Return [x, y] of the center of cell containing provided text 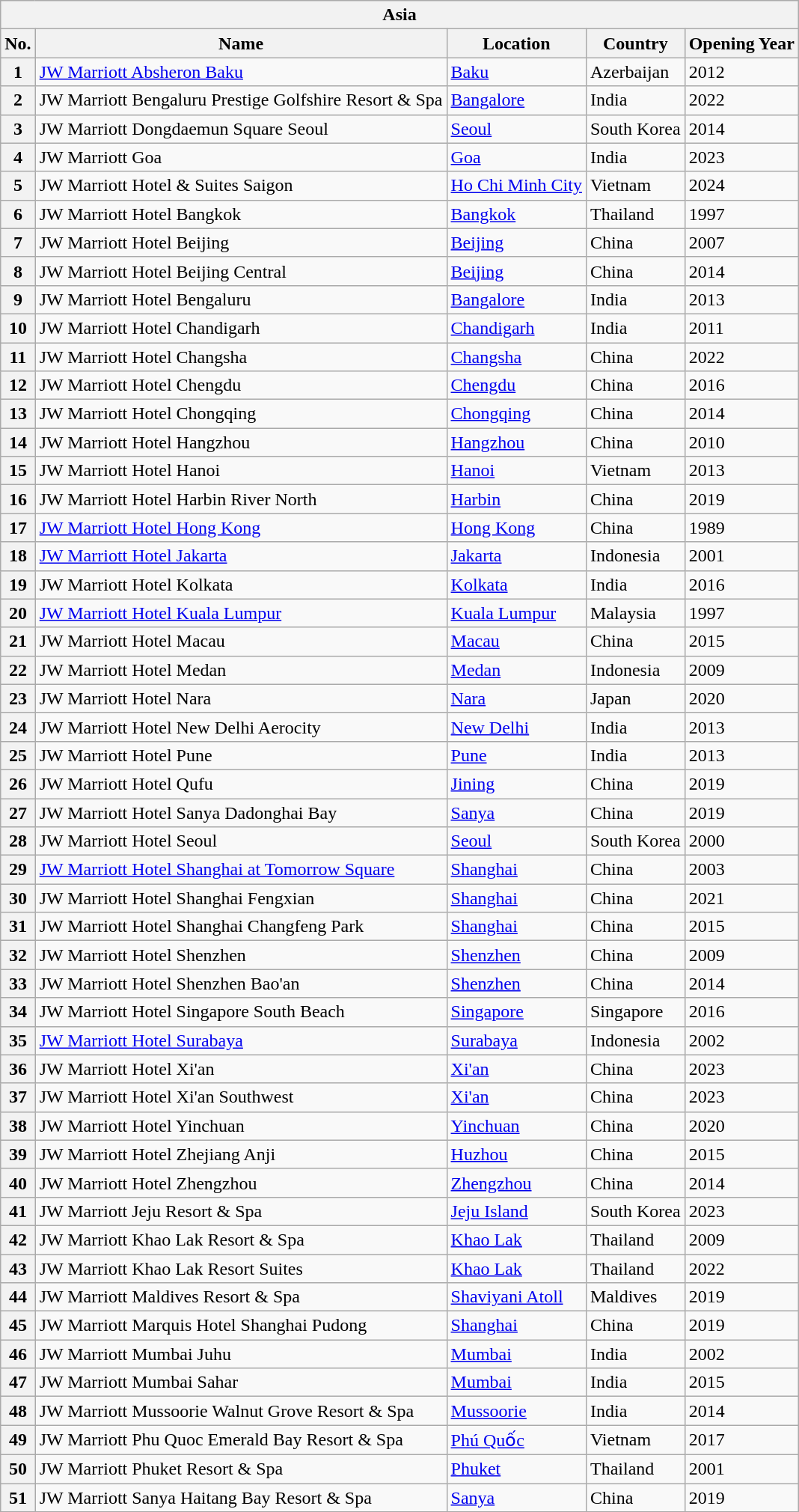
Phú Quốc [516, 1440]
Location [516, 43]
Malaysia [635, 613]
JW Marriott Hotel Nara [241, 698]
Phuket [516, 1469]
JW Marriott Hotel Bangkok [241, 214]
JW Marriott Khao Lak Resort Suites [241, 1269]
JW Marriott Hotel New Delhi Aerocity [241, 727]
42 [18, 1240]
Mussoorie [516, 1411]
44 [18, 1297]
9 [18, 299]
JW Marriott Hotel Changsha [241, 357]
JW Marriott Hotel Qufu [241, 784]
29 [18, 870]
JW Marriott Hotel Sanya Dadonghai Bay [241, 812]
JW Marriott Hotel Seoul [241, 841]
Baku [516, 72]
36 [18, 1069]
Medan [516, 670]
Jakarta [516, 556]
JW Marriott Hotel Pune [241, 755]
Hanoi [516, 471]
5 [18, 186]
28 [18, 841]
16 [18, 499]
Nara [516, 698]
1989 [741, 528]
48 [18, 1411]
JW Marriott Hotel Macau [241, 641]
2010 [741, 442]
Opening Year [741, 43]
2012 [741, 72]
Hong Kong [516, 528]
Chongqing [516, 414]
JW Marriott Mumbai Juhu [241, 1354]
22 [18, 670]
25 [18, 755]
Asia [399, 15]
JW Marriott Mumbai Sahar [241, 1383]
Macau [516, 641]
2003 [741, 870]
JW Marriott Hotel Chandigarh [241, 328]
JW Marriott Dongdaemun Square Seoul [241, 129]
15 [18, 471]
3 [18, 129]
13 [18, 414]
JW Marriott Hotel Hanoi [241, 471]
JW Marriott Hotel Kuala Lumpur [241, 613]
JW Marriott Hotel Zhengzhou [241, 1183]
7 [18, 243]
35 [18, 1040]
Name [241, 43]
Hangzhou [516, 442]
2007 [741, 243]
JW Marriott Khao Lak Resort & Spa [241, 1240]
2017 [741, 1440]
32 [18, 955]
JW Marriott Hotel Chongqing [241, 414]
JW Marriott Phuket Resort & Spa [241, 1469]
Harbin [516, 499]
JW Marriott Hotel Bengaluru [241, 299]
2011 [741, 328]
JW Marriott Goa [241, 157]
40 [18, 1183]
18 [18, 556]
JW Marriott Marquis Hotel Shanghai Pudong [241, 1326]
JW Marriott Hotel & Suites Saigon [241, 186]
23 [18, 698]
39 [18, 1154]
JW Marriott Absheron Baku [241, 72]
38 [18, 1126]
Jeju Island [516, 1211]
2024 [741, 186]
6 [18, 214]
27 [18, 812]
34 [18, 1012]
JW Marriott Maldives Resort & Spa [241, 1297]
11 [18, 357]
43 [18, 1269]
JW Marriott Hotel Harbin River North [241, 499]
Chengdu [516, 385]
41 [18, 1211]
30 [18, 898]
2021 [741, 898]
JW Marriott Hotel Hangzhou [241, 442]
JW Marriott Hotel Shanghai at Tomorrow Square [241, 870]
14 [18, 442]
Pune [516, 755]
Japan [635, 698]
Country [635, 43]
Changsha [516, 357]
JW Marriott Jeju Resort & Spa [241, 1211]
2 [18, 100]
Surabaya [516, 1040]
Azerbaijan [635, 72]
49 [18, 1440]
JW Marriott Hotel Xi'an [241, 1069]
Goa [516, 157]
19 [18, 585]
JW Marriott Hotel Hong Kong [241, 528]
33 [18, 984]
JW Marriott Hotel Shanghai Changfeng Park [241, 927]
45 [18, 1326]
Ho Chi Minh City [516, 186]
JW Marriott Hotel Zhejiang Anji [241, 1154]
Huzhou [516, 1154]
Yinchuan [516, 1126]
JW Marriott Hotel Singapore South Beach [241, 1012]
2000 [741, 841]
Jining [516, 784]
JW Marriott Hotel Chengdu [241, 385]
JW Marriott Sanya Haitang Bay Resort & Spa [241, 1498]
JW Marriott Mussoorie Walnut Grove Resort & Spa [241, 1411]
10 [18, 328]
JW Marriott Hotel Shenzhen [241, 955]
4 [18, 157]
20 [18, 613]
New Delhi [516, 727]
JW Marriott Hotel Kolkata [241, 585]
Shaviyani Atoll [516, 1297]
46 [18, 1354]
JW Marriott Hotel Shanghai Fengxian [241, 898]
37 [18, 1097]
JW Marriott Hotel Xi'an Southwest [241, 1097]
1 [18, 72]
Zhengzhou [516, 1183]
47 [18, 1383]
8 [18, 271]
26 [18, 784]
Kuala Lumpur [516, 613]
JW Marriott Hotel Yinchuan [241, 1126]
JW Marriott Hotel Surabaya [241, 1040]
JW Marriott Hotel Beijing [241, 243]
17 [18, 528]
Kolkata [516, 585]
21 [18, 641]
51 [18, 1498]
JW Marriott Bengaluru Prestige Golfshire Resort & Spa [241, 100]
JW Marriott Hotel Shenzhen Bao'an [241, 984]
Maldives [635, 1297]
Bangkok [516, 214]
31 [18, 927]
Chandigarh [516, 328]
JW Marriott Phu Quoc Emerald Bay Resort & Spa [241, 1440]
JW Marriott Hotel Jakarta [241, 556]
50 [18, 1469]
JW Marriott Hotel Beijing Central [241, 271]
No. [18, 43]
24 [18, 727]
12 [18, 385]
JW Marriott Hotel Medan [241, 670]
